For the text-containing cell, return its midpoint in (X, Y) coordinate format. 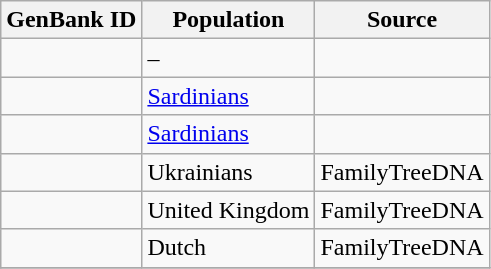
Population (228, 20)
– (228, 58)
Ukrainians (228, 172)
United Kingdom (228, 210)
GenBank ID (72, 20)
Dutch (228, 248)
Source (402, 20)
